Detect which cell encompasses the target text, then output its (x, y) center coordinate. 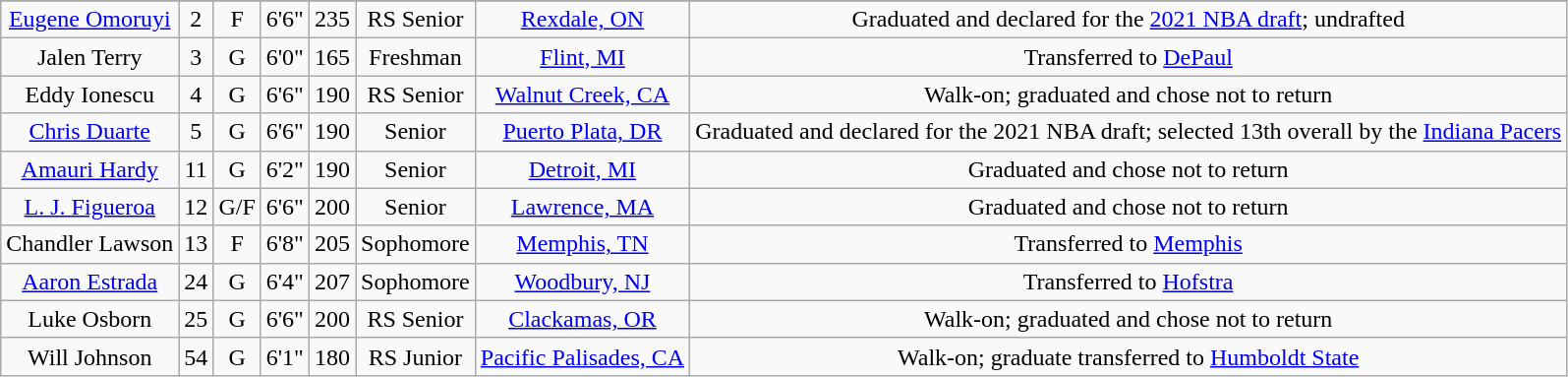
Woodbury, NJ (582, 282)
207 (332, 282)
11 (197, 169)
165 (332, 57)
Luke Osborn (90, 319)
Jalen Terry (90, 57)
Transferred to Hofstra (1129, 282)
4 (197, 94)
Lawrence, MA (582, 207)
Flint, MI (582, 57)
Amauri Hardy (90, 169)
Chandler Lawson (90, 244)
12 (197, 207)
25 (197, 319)
Aaron Estrada (90, 282)
Clackamas, OR (582, 319)
2 (197, 20)
Transferred to Memphis (1129, 244)
6'0" (285, 57)
Graduated and declared for the 2021 NBA draft; undrafted (1129, 20)
RS Junior (416, 356)
Detroit, MI (582, 169)
Graduated and declared for the 2021 NBA draft; selected 13th overall by the Indiana Pacers (1129, 132)
Eddy Ionescu (90, 94)
Eugene Omoruyi (90, 20)
5 (197, 132)
Freshman (416, 57)
Puerto Plata, DR (582, 132)
24 (197, 282)
6'4" (285, 282)
6'8" (285, 244)
Transferred to DePaul (1129, 57)
Pacific Palisades, CA (582, 356)
6'2" (285, 169)
G/F (237, 207)
Walnut Creek, CA (582, 94)
3 (197, 57)
Walk-on; graduate transferred to Humboldt State (1129, 356)
54 (197, 356)
Rexdale, ON (582, 20)
Memphis, TN (582, 244)
Will Johnson (90, 356)
235 (332, 20)
Chris Duarte (90, 132)
180 (332, 356)
13 (197, 244)
L. J. Figueroa (90, 207)
205 (332, 244)
6'1" (285, 356)
